Search for the cell housing the specified text and yield its [x, y] center coordinate. 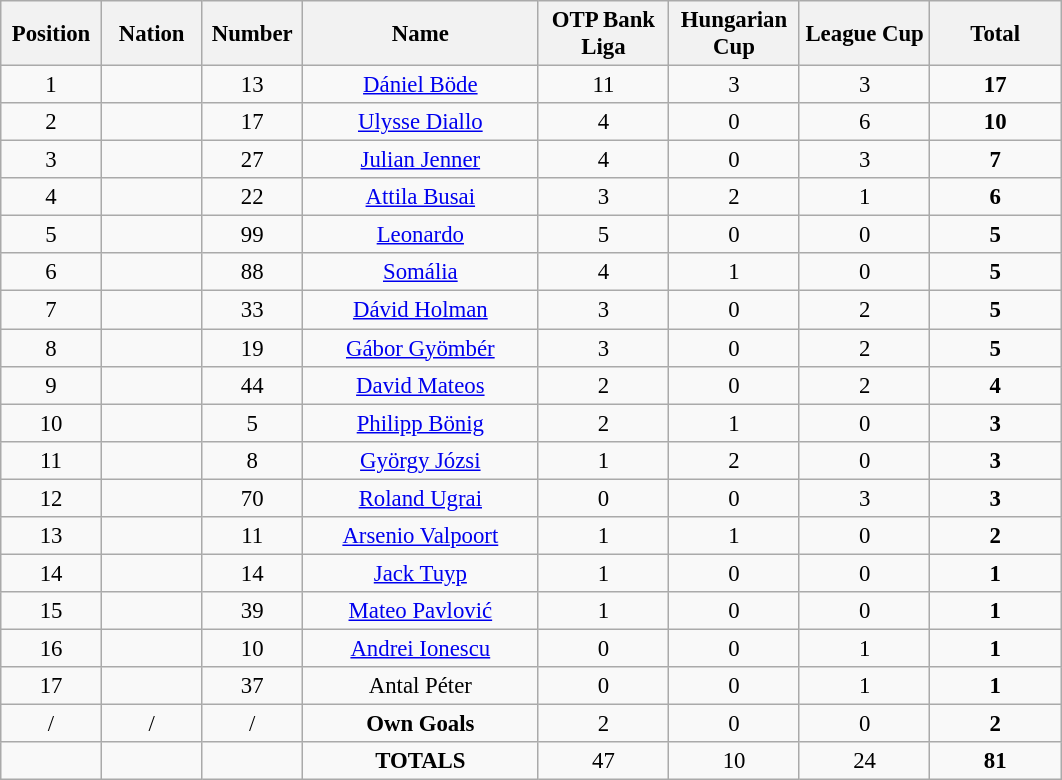
Hungarian Cup [734, 34]
27 [252, 160]
Number [252, 34]
47 [604, 761]
Attila Busai [421, 197]
16 [52, 648]
99 [252, 235]
37 [252, 686]
Leonardo [421, 235]
19 [252, 348]
Arsenio Valpoort [421, 536]
Antal Péter [421, 686]
Name [421, 34]
TOTALS [421, 761]
15 [52, 611]
Gábor Gyömbér [421, 348]
33 [252, 310]
Mateo Pavlović [421, 611]
League Cup [864, 34]
24 [864, 761]
88 [252, 273]
9 [52, 385]
Andrei Ionescu [421, 648]
Nation [152, 34]
Own Goals [421, 724]
Dávid Holman [421, 310]
Roland Ugrai [421, 498]
György Józsi [421, 460]
Philipp Bönig [421, 423]
Position [52, 34]
39 [252, 611]
70 [252, 498]
81 [996, 761]
12 [52, 498]
Ulysse Diallo [421, 122]
Dániel Böde [421, 85]
OTP Bank Liga [604, 34]
44 [252, 385]
Somália [421, 273]
David Mateos [421, 385]
22 [252, 197]
Julian Jenner [421, 160]
Jack Tuyp [421, 573]
Total [996, 34]
